Locate the cell with the specified text and output its (x, y) center coordinate. 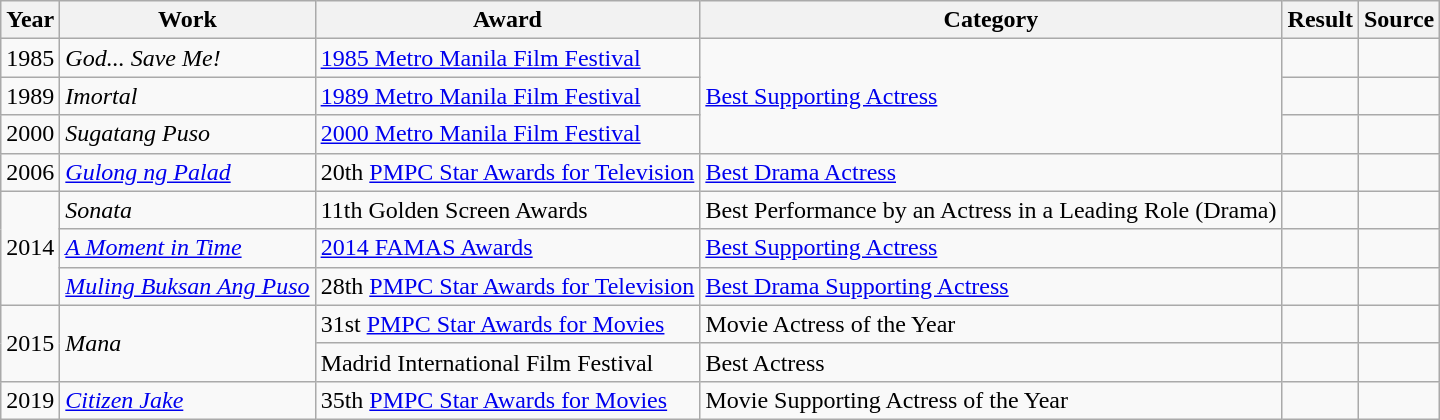
Work (188, 20)
Muling Buksan Ang Puso (188, 286)
Best Drama Supporting Actress (991, 286)
2000 (30, 134)
God... Save Me! (188, 58)
Category (991, 20)
A Moment in Time (188, 248)
1989 Metro Manila Film Festival (508, 96)
Best Drama Actress (991, 172)
Award (508, 20)
Movie Supporting Actress of the Year (991, 400)
2000 Metro Manila Film Festival (508, 134)
Mana (188, 343)
28th PMPC Star Awards for Television (508, 286)
11th Golden Screen Awards (508, 210)
1989 (30, 96)
1985 Metro Manila Film Festival (508, 58)
2019 (30, 400)
Sonata (188, 210)
2015 (30, 343)
35th PMPC Star Awards for Movies (508, 400)
2014 (30, 248)
1985 (30, 58)
2006 (30, 172)
Result (1320, 20)
Sugatang Puso (188, 134)
Source (1398, 20)
Year (30, 20)
Movie Actress of the Year (991, 324)
Gulong ng Palad (188, 172)
20th PMPC Star Awards for Television (508, 172)
31st PMPC Star Awards for Movies (508, 324)
2014 FAMAS Awards (508, 248)
Best Performance by an Actress in a Leading Role (Drama) (991, 210)
Citizen Jake (188, 400)
Imortal (188, 96)
Best Actress (991, 362)
Madrid International Film Festival (508, 362)
